Locate the cell with the specified text and output its (x, y) center coordinate. 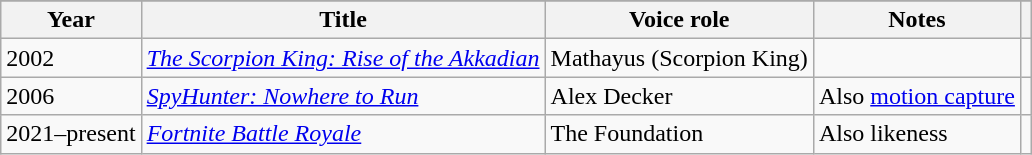
Alex Decker (679, 96)
2006 (71, 96)
Also motion capture (916, 96)
Year (71, 20)
The Foundation (679, 134)
Also likeness (916, 134)
2002 (71, 58)
2021–present (71, 134)
Notes (916, 20)
Voice role (679, 20)
Title (343, 20)
The Scorpion King: Rise of the Akkadian (343, 58)
SpyHunter: Nowhere to Run (343, 96)
Fortnite Battle Royale (343, 134)
Mathayus (Scorpion King) (679, 58)
